From the cell containing the given text, extract its center point as [x, y] coordinate. 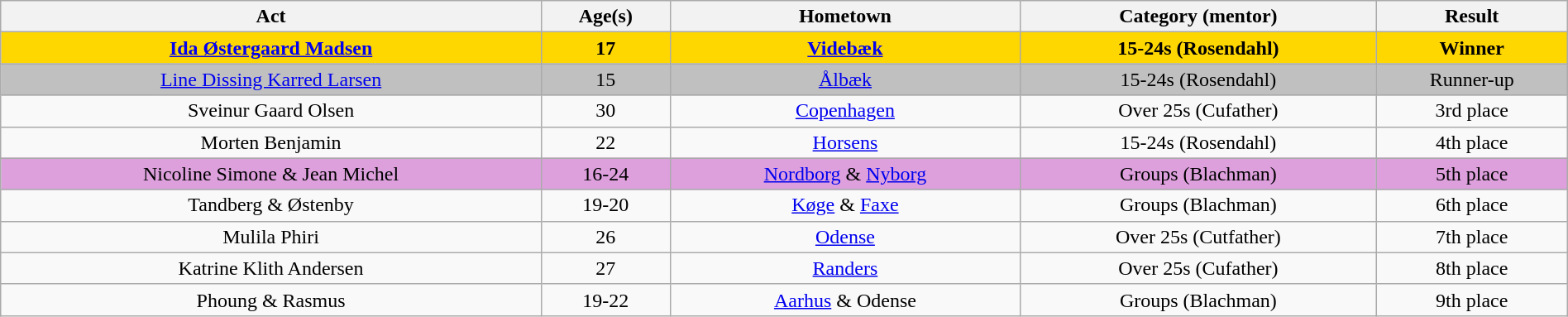
Aarhus & Odense [845, 300]
26 [605, 237]
Category (mentor) [1199, 17]
Mulila Phiri [271, 237]
4th place [1472, 142]
19-20 [605, 205]
27 [605, 268]
5th place [1472, 174]
Over 25s (Cutfather) [1199, 237]
Act [271, 17]
Katrine Klith Andersen [271, 268]
Nordborg & Nyborg [845, 174]
Randers [845, 268]
Odense [845, 237]
Copenhagen [845, 111]
9th place [1472, 300]
Phoung & Rasmus [271, 300]
Result [1472, 17]
22 [605, 142]
Videbæk [845, 48]
Winner [1472, 48]
30 [605, 111]
Line Dissing Karred Larsen [271, 79]
Tandberg & Østenby [271, 205]
Runner-up [1472, 79]
7th place [1472, 237]
6th place [1472, 205]
Nicoline Simone & Jean Michel [271, 174]
15 [605, 79]
Ida Østergaard Madsen [271, 48]
Horsens [845, 142]
Ålbæk [845, 79]
16-24 [605, 174]
17 [605, 48]
19-22 [605, 300]
Køge & Faxe [845, 205]
Age(s) [605, 17]
Morten Benjamin [271, 142]
3rd place [1472, 111]
Hometown [845, 17]
Sveinur Gaard Olsen [271, 111]
8th place [1472, 268]
